For the text-containing cell, return its midpoint in [X, Y] coordinate format. 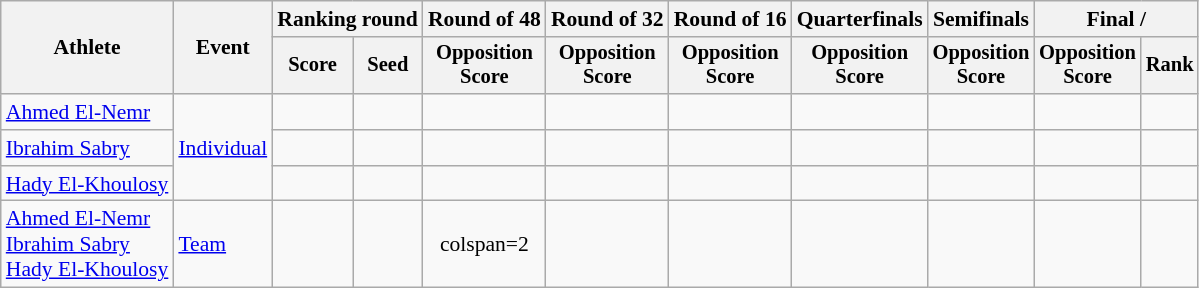
Event [222, 48]
Ahmed El-Nemr [88, 112]
Round of 48 [484, 19]
Ranking round [348, 19]
Ahmed El-NemrIbrahim SabryHady El-Khoulosy [88, 244]
Semifinals [982, 19]
Quarterfinals [860, 19]
Round of 32 [608, 19]
Team [222, 244]
Individual [222, 148]
colspan=2 [484, 244]
Round of 16 [730, 19]
Score [312, 66]
Seed [388, 66]
Hady El-Khoulosy [88, 184]
Rank [1170, 66]
Final / [1116, 19]
Athlete [88, 48]
Ibrahim Sabry [88, 148]
